From the cell containing the given text, extract its center point as (x, y) coordinate. 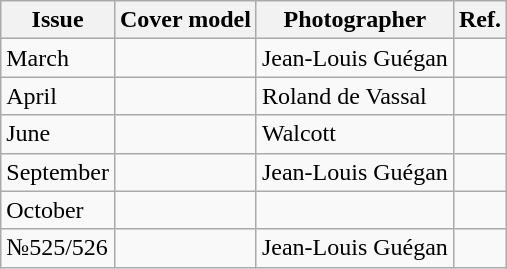
Photographer (354, 20)
March (58, 58)
June (58, 134)
Walcott (354, 134)
Roland de Vassal (354, 96)
October (58, 210)
Cover model (185, 20)
September (58, 172)
Ref. (480, 20)
April (58, 96)
№525/526 (58, 248)
Issue (58, 20)
